Identify which cell holds the provided text, then report its (X, Y) central coordinate. 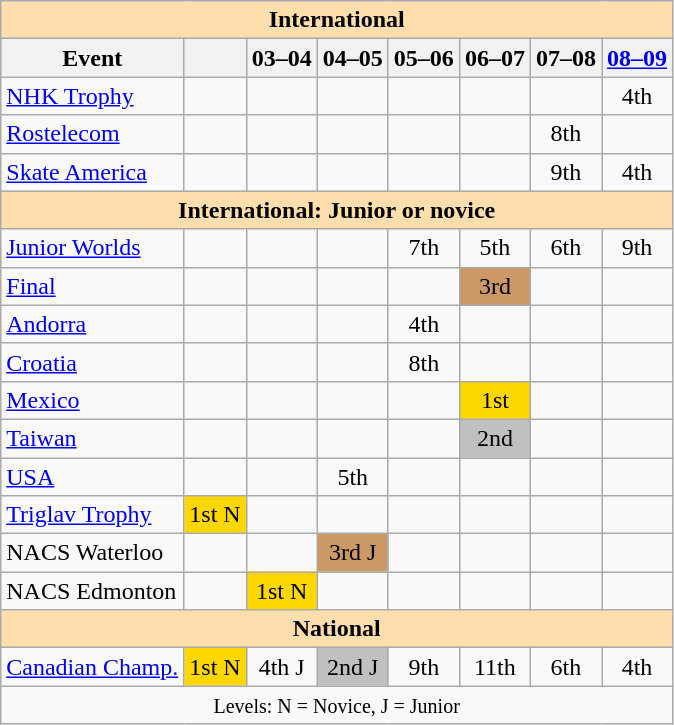
Taiwan (92, 438)
2nd J (352, 667)
International (337, 20)
Skate America (92, 172)
07–08 (566, 58)
Junior Worlds (92, 248)
1st (494, 400)
Canadian Champ. (92, 667)
Andorra (92, 324)
NACS Edmonton (92, 591)
Triglav Trophy (92, 515)
2nd (494, 438)
USA (92, 477)
03–04 (282, 58)
NHK Trophy (92, 96)
3rd J (352, 553)
04–05 (352, 58)
05–06 (424, 58)
NACS Waterloo (92, 553)
Croatia (92, 362)
Levels: N = Novice, J = Junior (337, 705)
11th (494, 667)
Final (92, 286)
Mexico (92, 400)
7th (424, 248)
Event (92, 58)
06–07 (494, 58)
08–09 (638, 58)
4th J (282, 667)
National (337, 629)
International: Junior or novice (337, 210)
3rd (494, 286)
Rostelecom (92, 134)
